Locate the cell with the specified text and output its [X, Y] center coordinate. 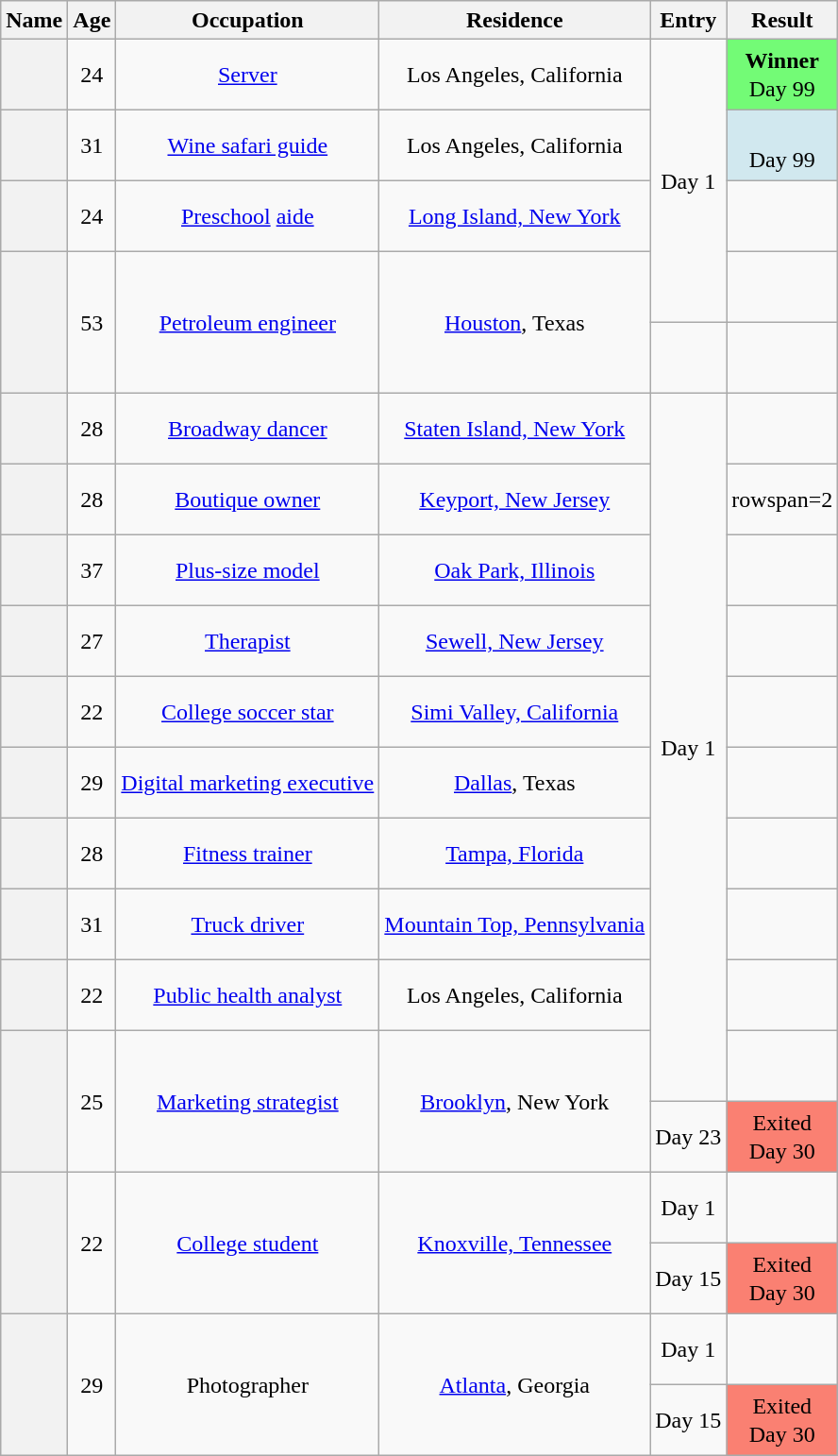
Knoxville, Tennessee [515, 1244]
Brooklyn, New York [515, 1102]
College soccer star [247, 712]
College student [247, 1244]
WinnerDay 99 [782, 76]
Marketing strategist [247, 1102]
27 [92, 642]
Petroleum engineer [247, 323]
Long Island, New York [515, 217]
Server [247, 76]
Day 99 [782, 145]
25 [92, 1102]
Photographer [247, 1385]
Oak Park, Illinois [515, 570]
Occupation [247, 21]
Dallas, Texas [515, 784]
Broadway dancer [247, 429]
Keyport, New Jersey [515, 500]
Wine safari guide [247, 145]
Sewell, New Jersey [515, 642]
Digital marketing executive [247, 784]
Plus-size model [247, 570]
Fitness trainer [247, 854]
53 [92, 323]
Boutique owner [247, 500]
Preschool aide [247, 217]
37 [92, 570]
Atlanta, Georgia [515, 1385]
Houston, Texas [515, 323]
Mountain Top, Pennsylvania [515, 925]
Entry [689, 21]
Staten Island, New York [515, 429]
Simi Valley, California [515, 712]
Age [92, 21]
Name [34, 21]
Day 23 [689, 1137]
Therapist [247, 642]
Residence [515, 21]
Truck driver [247, 925]
Result [782, 21]
Tampa, Florida [515, 854]
rowspan=2 [782, 500]
Public health analyst [247, 995]
